Find where the given text appears and provide that cell's center as (x, y) coordinate. 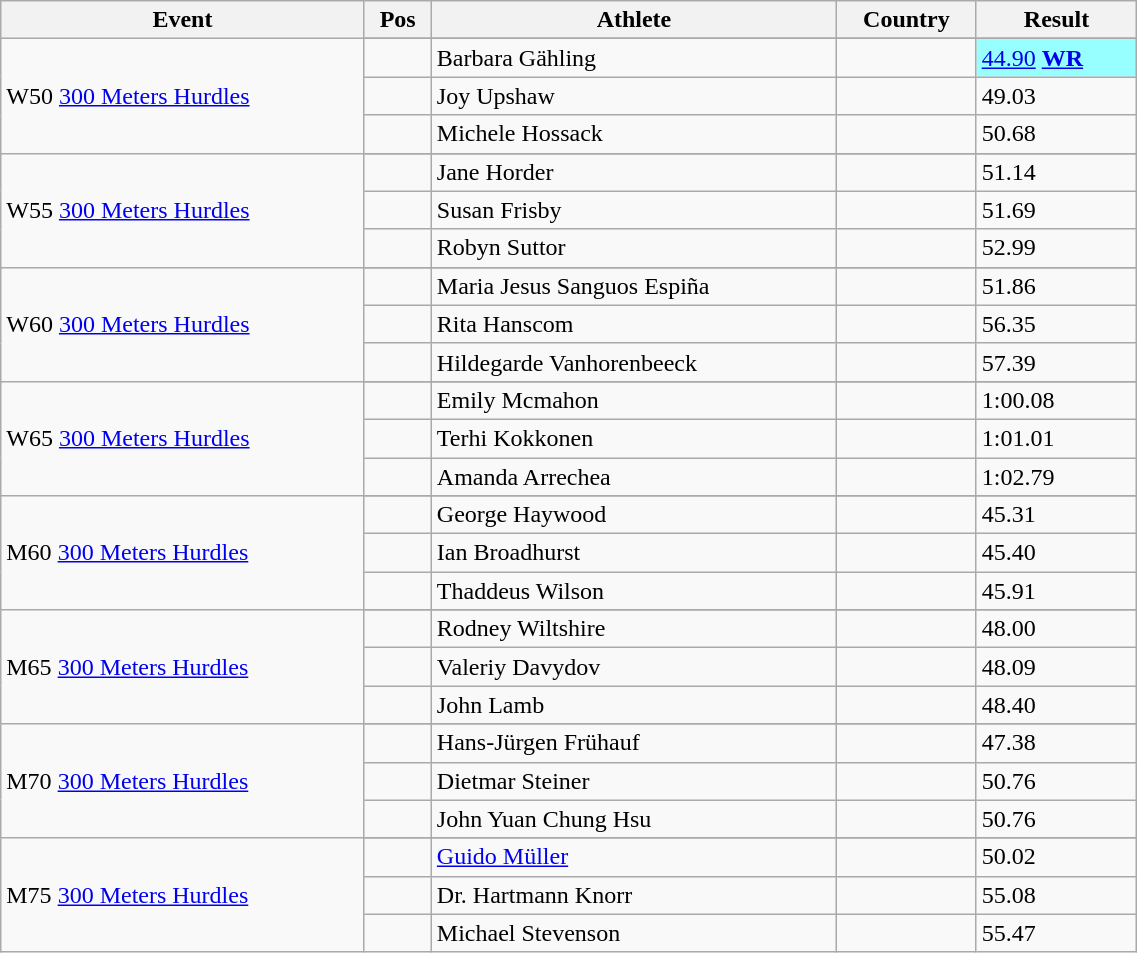
Michael Stevenson (634, 933)
57.39 (1056, 362)
Guido Müller (634, 857)
48.00 (1056, 629)
Valeriy Davydov (634, 667)
1:02.79 (1056, 477)
55.08 (1056, 895)
George Haywood (634, 515)
51.69 (1056, 210)
44.90 WR (1056, 58)
Jane Horder (634, 172)
Athlete (634, 20)
49.03 (1056, 96)
W60 300 Meters Hurdles (182, 324)
45.31 (1056, 515)
Rodney Wiltshire (634, 629)
M75 300 Meters Hurdles (182, 895)
48.40 (1056, 705)
M60 300 Meters Hurdles (182, 553)
John Yuan Chung Hsu (634, 819)
52.99 (1056, 248)
W65 300 Meters Hurdles (182, 438)
Thaddeus Wilson (634, 591)
Event (182, 20)
Maria Jesus Sanguos Espiña (634, 286)
48.09 (1056, 667)
1:01.01 (1056, 438)
Hildegarde Vanhorenbeeck (634, 362)
W50 300 Meters Hurdles (182, 96)
M70 300 Meters Hurdles (182, 781)
1:00.08 (1056, 400)
Joy Upshaw (634, 96)
47.38 (1056, 743)
M65 300 Meters Hurdles (182, 667)
Susan Frisby (634, 210)
Rita Hanscom (634, 324)
Ian Broadhurst (634, 553)
Amanda Arrechea (634, 477)
Robyn Suttor (634, 248)
Emily Mcmahon (634, 400)
51.86 (1056, 286)
55.47 (1056, 933)
Pos (398, 20)
51.14 (1056, 172)
50.02 (1056, 857)
50.68 (1056, 134)
Country (907, 20)
W55 300 Meters Hurdles (182, 210)
45.40 (1056, 553)
56.35 (1056, 324)
45.91 (1056, 591)
John Lamb (634, 705)
Result (1056, 20)
Terhi Kokkonen (634, 438)
Dietmar Steiner (634, 781)
Hans-Jürgen Frühauf (634, 743)
Michele Hossack (634, 134)
Barbara Gähling (634, 58)
Dr. Hartmann Knorr (634, 895)
